Extract the (x, y) coordinate from the center of the cell holding the provided text.  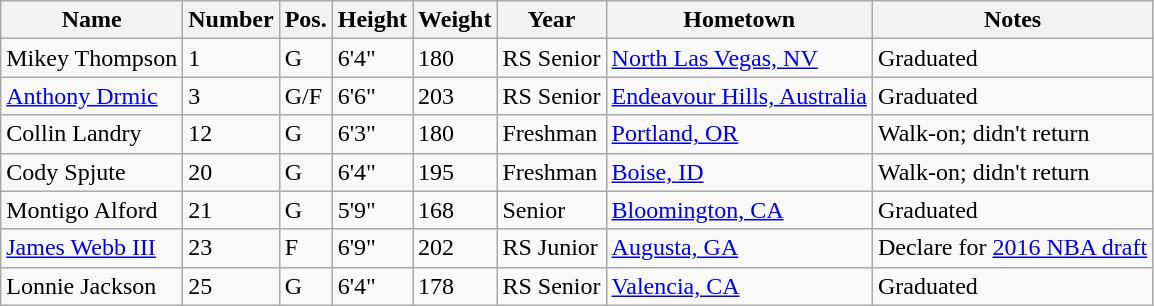
Boise, ID (739, 172)
Portland, OR (739, 134)
Montigo Alford (92, 210)
Hometown (739, 20)
202 (455, 248)
Cody Spjute (92, 172)
195 (455, 172)
Name (92, 20)
G/F (306, 96)
RS Junior (552, 248)
Anthony Drmic (92, 96)
12 (231, 134)
Weight (455, 20)
Senior (552, 210)
Mikey Thompson (92, 58)
5'9" (372, 210)
James Webb III (92, 248)
Augusta, GA (739, 248)
23 (231, 248)
Pos. (306, 20)
Number (231, 20)
3 (231, 96)
Lonnie Jackson (92, 286)
21 (231, 210)
Year (552, 20)
6'9" (372, 248)
6'3" (372, 134)
203 (455, 96)
Collin Landry (92, 134)
Bloomington, CA (739, 210)
168 (455, 210)
20 (231, 172)
Valencia, CA (739, 286)
Notes (1012, 20)
178 (455, 286)
25 (231, 286)
6'6" (372, 96)
Declare for 2016 NBA draft (1012, 248)
North Las Vegas, NV (739, 58)
1 (231, 58)
Endeavour Hills, Australia (739, 96)
Height (372, 20)
F (306, 248)
